Detect which cell encompasses the target text, then output its (x, y) center coordinate. 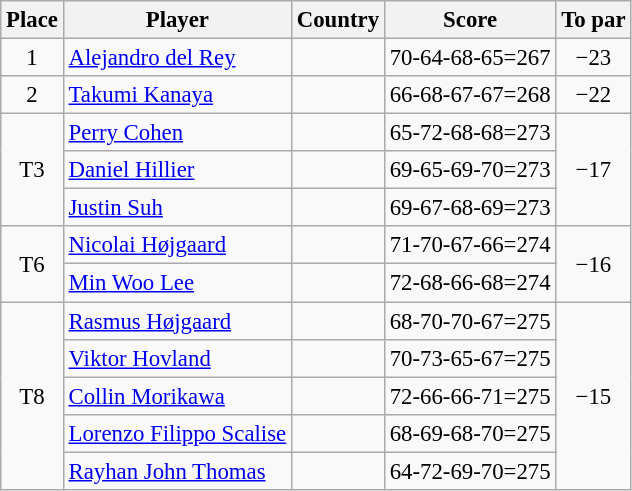
−15 (594, 396)
T6 (32, 264)
70-64-68-65=267 (470, 58)
−23 (594, 58)
Nicolai Højgaard (177, 245)
Takumi Kanaya (177, 95)
To par (594, 20)
Rayhan John Thomas (177, 471)
Rasmus Højgaard (177, 321)
Viktor Hovland (177, 358)
69-65-69-70=273 (470, 170)
−22 (594, 95)
65-72-68-68=273 (470, 133)
Place (32, 20)
T8 (32, 396)
Justin Suh (177, 208)
1 (32, 58)
70-73-65-67=275 (470, 358)
Daniel Hillier (177, 170)
69-67-68-69=273 (470, 208)
72-68-66-68=274 (470, 283)
Score (470, 20)
Perry Cohen (177, 133)
T3 (32, 170)
68-70-70-67=275 (470, 321)
Player (177, 20)
71-70-67-66=274 (470, 245)
72-66-66-71=275 (470, 396)
Country (338, 20)
Lorenzo Filippo Scalise (177, 433)
Alejandro del Rey (177, 58)
2 (32, 95)
−17 (594, 170)
Collin Morikawa (177, 396)
−16 (594, 264)
64-72-69-70=275 (470, 471)
66-68-67-67=268 (470, 95)
Min Woo Lee (177, 283)
68-69-68-70=275 (470, 433)
